Determine the (x, y) coordinate at the center of the cell enclosing the given text.  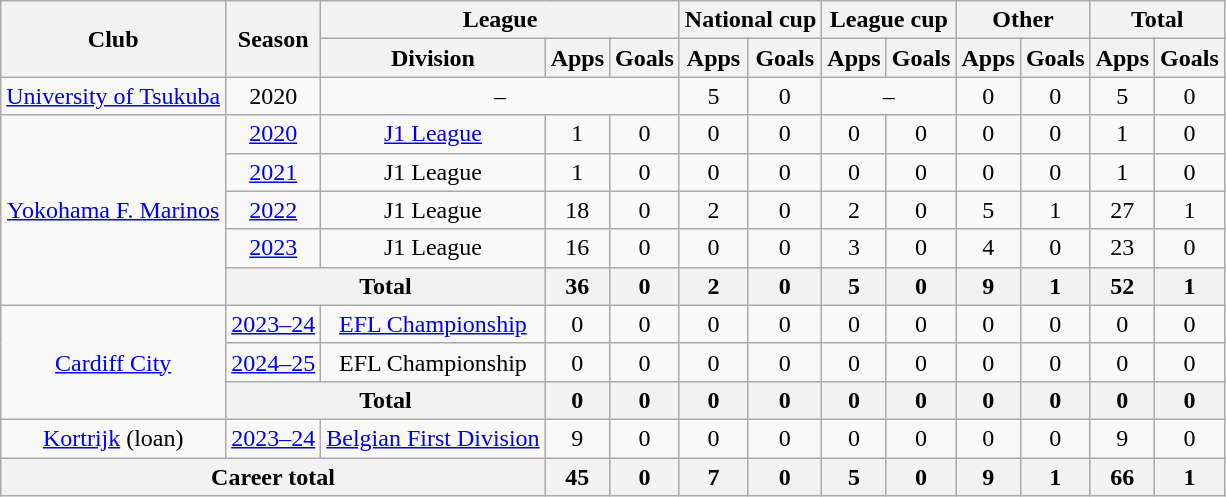
National cup (750, 20)
52 (1122, 286)
Division (433, 58)
Other (1023, 20)
University of Tsukuba (114, 96)
Season (274, 39)
2023 (274, 248)
18 (577, 210)
Yokohama F. Marinos (114, 210)
Club (114, 39)
27 (1122, 210)
League cup (889, 20)
7 (713, 477)
2024–25 (274, 362)
2022 (274, 210)
League (500, 20)
Cardiff City (114, 362)
4 (988, 248)
2021 (274, 172)
36 (577, 286)
3 (854, 248)
Kortrijk (loan) (114, 438)
66 (1122, 477)
45 (577, 477)
16 (577, 248)
Belgian First Division (433, 438)
Career total (273, 477)
23 (1122, 248)
